Find where the given text appears and provide that cell's center as (x, y) coordinate. 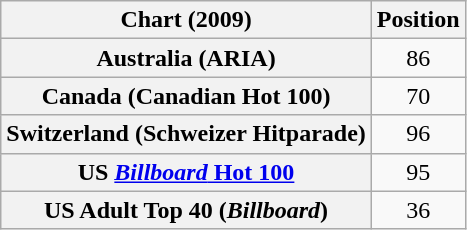
86 (418, 58)
Position (418, 20)
US Adult Top 40 (Billboard) (186, 210)
36 (418, 210)
96 (418, 134)
70 (418, 96)
Chart (2009) (186, 20)
Canada (Canadian Hot 100) (186, 96)
Australia (ARIA) (186, 58)
95 (418, 172)
US Billboard Hot 100 (186, 172)
Switzerland (Schweizer Hitparade) (186, 134)
